Extract the (X, Y) coordinate from the center of the cell holding the provided text.  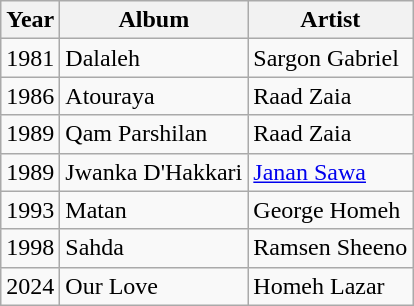
1993 (30, 210)
1998 (30, 248)
2024 (30, 286)
1981 (30, 58)
Sargon Gabriel (330, 58)
Dalaleh (154, 58)
Artist (330, 20)
Year (30, 20)
Sahda (154, 248)
Ramsen Sheeno (330, 248)
Jwanka D'Hakkari (154, 172)
George Homeh (330, 210)
Atouraya (154, 96)
Homeh Lazar (330, 286)
Album (154, 20)
1986 (30, 96)
Janan Sawa (330, 172)
Our Love (154, 286)
Qam Parshilan (154, 134)
Matan (154, 210)
